Scan for the cell matching the given text and deliver its [X, Y] coordinate at center. 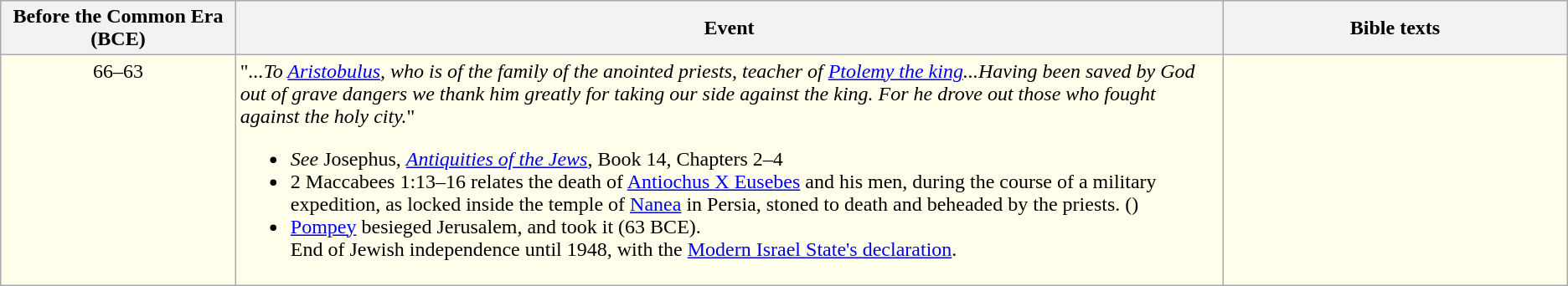
Bible texts [1395, 28]
66–63 [119, 171]
Before the Common Era(BCE) [119, 28]
Event [729, 28]
